Extract the (x, y) coordinate from the center of the cell holding the provided text.  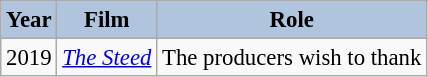
Year (29, 20)
The Steed (107, 58)
The producers wish to thank (292, 58)
Role (292, 20)
Film (107, 20)
2019 (29, 58)
